Search for the cell housing the specified text and yield its [x, y] center coordinate. 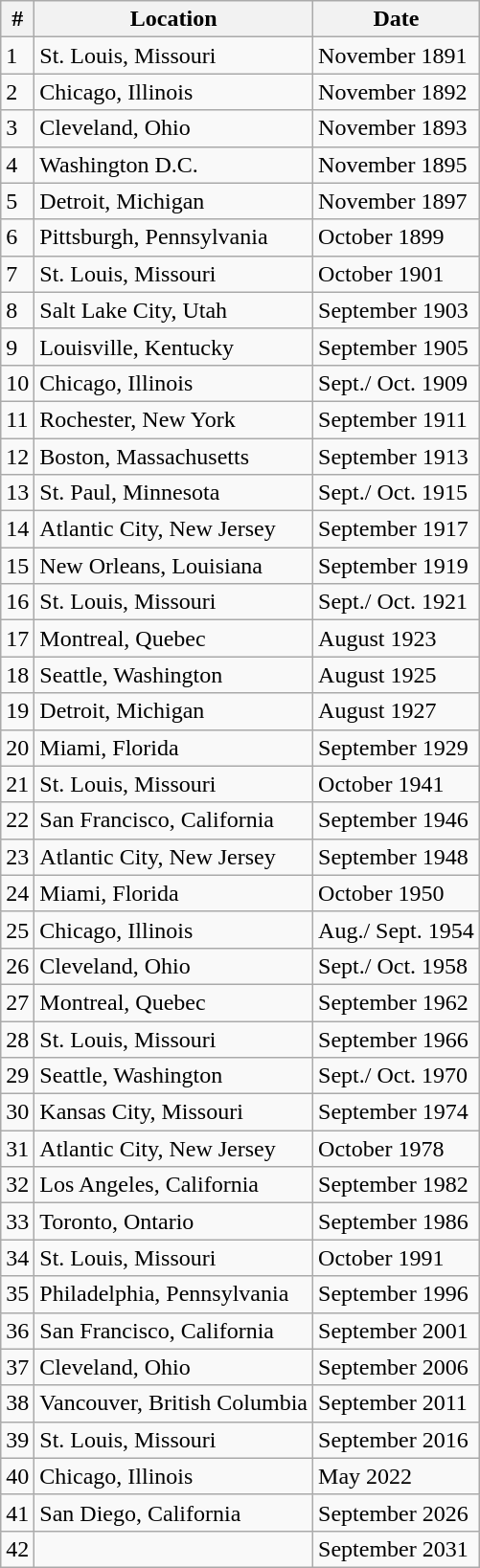
17 [17, 638]
August 1927 [397, 711]
20 [17, 748]
Los Angeles, California [174, 1185]
34 [17, 1258]
Sept./ Oct. 1970 [397, 1076]
2 [17, 92]
October 1950 [397, 893]
September 1962 [397, 1002]
September 1905 [397, 347]
19 [17, 711]
15 [17, 566]
24 [17, 893]
Washington D.C. [174, 165]
November 1893 [397, 128]
37 [17, 1367]
4 [17, 165]
# [17, 19]
May 2022 [397, 1476]
9 [17, 347]
Boston, Massachusetts [174, 457]
September 2031 [397, 1549]
Salt Lake City, Utah [174, 310]
September 1996 [397, 1294]
September 1919 [397, 566]
25 [17, 930]
New Orleans, Louisiana [174, 566]
28 [17, 1039]
September 1903 [397, 310]
3 [17, 128]
San Diego, California [174, 1512]
Sept./ Oct. 1909 [397, 383]
September 1946 [397, 820]
Date [397, 19]
St. Paul, Minnesota [174, 493]
11 [17, 419]
16 [17, 602]
35 [17, 1294]
29 [17, 1076]
November 1895 [397, 165]
November 1891 [397, 56]
November 1897 [397, 201]
September 1966 [397, 1039]
Toronto, Ontario [174, 1221]
Rochester, New York [174, 419]
October 1978 [397, 1149]
33 [17, 1221]
Sept./ Oct. 1915 [397, 493]
September 2016 [397, 1440]
18 [17, 675]
38 [17, 1403]
8 [17, 310]
September 1911 [397, 419]
26 [17, 966]
10 [17, 383]
September 1948 [397, 857]
Kansas City, Missouri [174, 1112]
42 [17, 1549]
September 1974 [397, 1112]
40 [17, 1476]
13 [17, 493]
November 1892 [397, 92]
31 [17, 1149]
7 [17, 274]
September 2006 [397, 1367]
Aug./ Sept. 1954 [397, 930]
Sept./ Oct. 1958 [397, 966]
41 [17, 1512]
September 2026 [397, 1512]
6 [17, 237]
October 1941 [397, 784]
1 [17, 56]
Philadelphia, Pennsylvania [174, 1294]
22 [17, 820]
Sept./ Oct. 1921 [397, 602]
September 1917 [397, 529]
August 1925 [397, 675]
27 [17, 1002]
September 1982 [397, 1185]
August 1923 [397, 638]
Location [174, 19]
September 2001 [397, 1331]
12 [17, 457]
September 1929 [397, 748]
14 [17, 529]
32 [17, 1185]
21 [17, 784]
September 1986 [397, 1221]
39 [17, 1440]
5 [17, 201]
October 1901 [397, 274]
Vancouver, British Columbia [174, 1403]
Pittsburgh, Pennsylvania [174, 237]
36 [17, 1331]
September 2011 [397, 1403]
Louisville, Kentucky [174, 347]
October 1991 [397, 1258]
23 [17, 857]
October 1899 [397, 237]
30 [17, 1112]
September 1913 [397, 457]
